Identify which cell holds the provided text, then report its (X, Y) central coordinate. 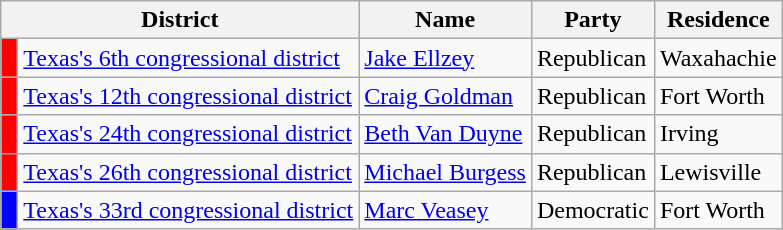
Lewisville (718, 172)
Name (446, 20)
Texas's 24th congressional district (188, 134)
Texas's 33rd congressional district (188, 210)
Residence (718, 20)
Marc Veasey (446, 210)
Texas's 12th congressional district (188, 96)
Craig Goldman (446, 96)
Texas's 6th congressional district (188, 58)
Texas's 26th congressional district (188, 172)
Party (592, 20)
Democratic (592, 210)
Michael Burgess (446, 172)
District (180, 20)
Jake Ellzey (446, 58)
Irving (718, 134)
Beth Van Duyne (446, 134)
Waxahachie (718, 58)
